Identify which cell holds the provided text, then report its (X, Y) central coordinate. 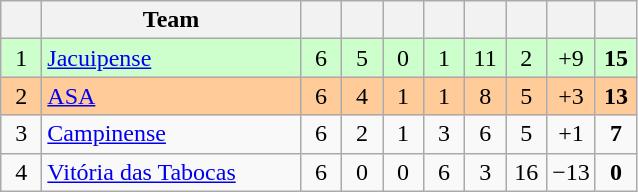
Team (172, 20)
13 (616, 96)
Campinense (172, 134)
15 (616, 58)
8 (486, 96)
+1 (572, 134)
Jacuipense (172, 58)
Vitória das Tabocas (172, 172)
16 (526, 172)
−13 (572, 172)
ASA (172, 96)
+9 (572, 58)
11 (486, 58)
+3 (572, 96)
7 (616, 134)
